Locate the cell with the specified text and output its (x, y) center coordinate. 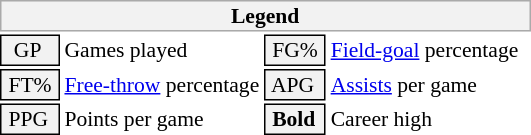
GP (30, 50)
APG (295, 85)
Field-goal percentage (430, 50)
Assists per game (430, 85)
FG% (295, 50)
Legend (265, 16)
FT% (30, 85)
Games played (162, 50)
Free-throw percentage (162, 85)
